Scan for the cell matching the given text and deliver its [x, y] coordinate at center. 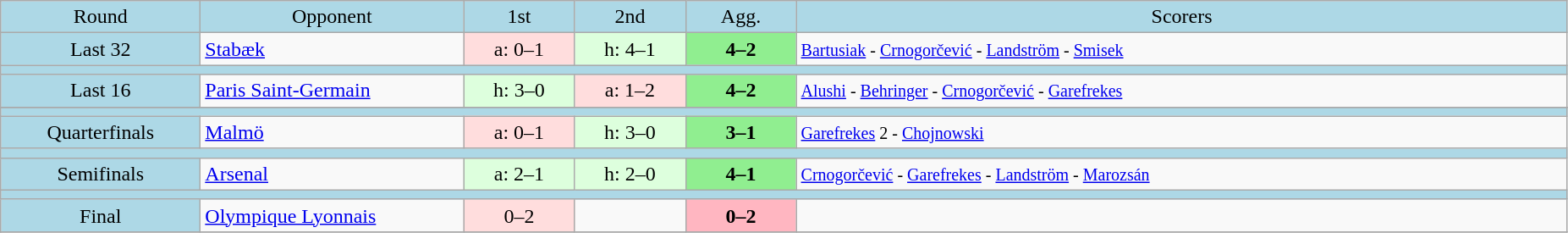
a: 1–2 [630, 91]
3–1 [741, 132]
Scorers [1181, 17]
Crnogorčević - Garefrekes - Landström - Marozsán [1181, 174]
1st [520, 17]
Last 16 [101, 91]
Semifinals [101, 174]
Agg. [741, 17]
Alushi - Behringer - Crnogorčević - Garefrekes [1181, 91]
4–1 [741, 174]
Arsenal [332, 174]
Opponent [332, 17]
Final [101, 215]
Last 32 [101, 49]
Malmö [332, 132]
2nd [630, 17]
Round [101, 17]
h: 2–0 [630, 174]
Stabæk [332, 49]
Paris Saint-Germain [332, 91]
h: 4–1 [630, 49]
Olympique Lyonnais [332, 215]
a: 2–1 [520, 174]
Garefrekes 2 - Chojnowski [1181, 132]
Quarterfinals [101, 132]
Bartusiak - Crnogorčević - Landström - Smisek [1181, 49]
